Extract the [X, Y] coordinate from the center of the cell holding the provided text.  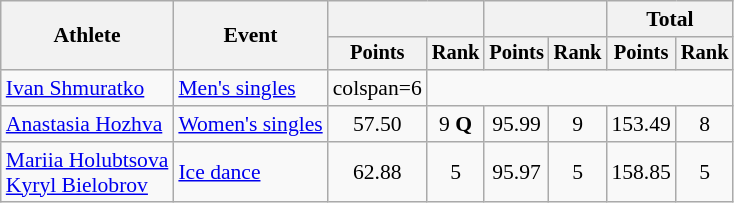
Ice dance [250, 172]
Total [670, 19]
158.85 [640, 172]
Anastasia Hozhva [88, 124]
8 [705, 124]
Ivan Shmuratko [88, 88]
95.97 [516, 172]
9 [578, 124]
Women's singles [250, 124]
9 Q [456, 124]
colspan=6 [378, 88]
57.50 [378, 124]
Event [250, 36]
153.49 [640, 124]
Athlete [88, 36]
95.99 [516, 124]
Mariia HolubtsovaKyryl Bielobrov [88, 172]
Men's singles [250, 88]
62.88 [378, 172]
